Pinpoint the cell where the given text exists, returning its [x, y] midpoint coordinate. 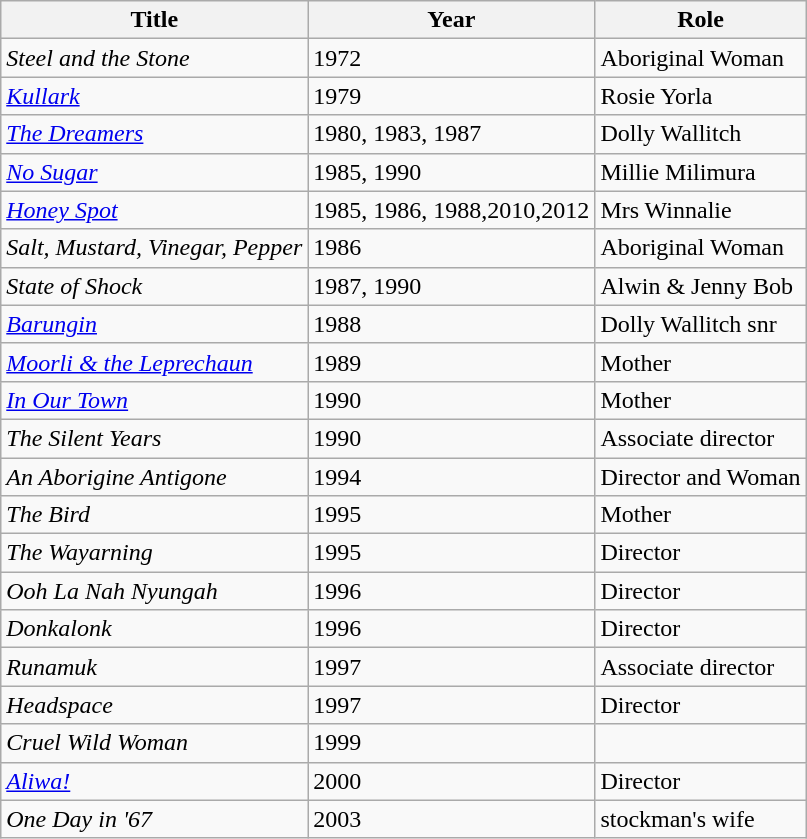
1994 [452, 477]
State of Shock [154, 286]
Year [452, 20]
The Silent Years [154, 438]
No Sugar [154, 172]
Director and Woman [700, 477]
An Aborigine Antigone [154, 477]
2003 [452, 819]
Headspace [154, 705]
1985, 1986, 1988,2010,2012 [452, 210]
1972 [452, 58]
Role [700, 20]
Mrs Winnalie [700, 210]
In Our Town [154, 400]
The Wayarning [154, 553]
Runamuk [154, 667]
Millie Milimura [700, 172]
The Bird [154, 515]
Dolly Wallitch snr [700, 324]
Donkalonk [154, 629]
Ooh La Nah Nyungah [154, 591]
2000 [452, 781]
1985, 1990 [452, 172]
Title [154, 20]
1986 [452, 248]
Aliwa! [154, 781]
The Dreamers [154, 134]
Kullark [154, 96]
Dolly Wallitch [700, 134]
1999 [452, 743]
Cruel Wild Woman [154, 743]
One Day in '67 [154, 819]
Rosie Yorla [700, 96]
Barungin [154, 324]
1988 [452, 324]
1980, 1983, 1987 [452, 134]
stockman's wife [700, 819]
Salt, Mustard, Vinegar, Pepper [154, 248]
Steel and the Stone [154, 58]
1987, 1990 [452, 286]
1979 [452, 96]
1989 [452, 362]
Moorli & the Leprechaun [154, 362]
Alwin & Jenny Bob [700, 286]
Honey Spot [154, 210]
